Return the (x, y) coordinate for the center point of the cell that contains the specified text.  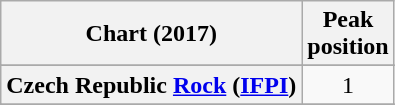
Chart (2017) (152, 34)
Peakposition (348, 34)
Czech Republic Rock (IFPI) (152, 85)
1 (348, 85)
